Locate the cell with the specified text and output its [x, y] center coordinate. 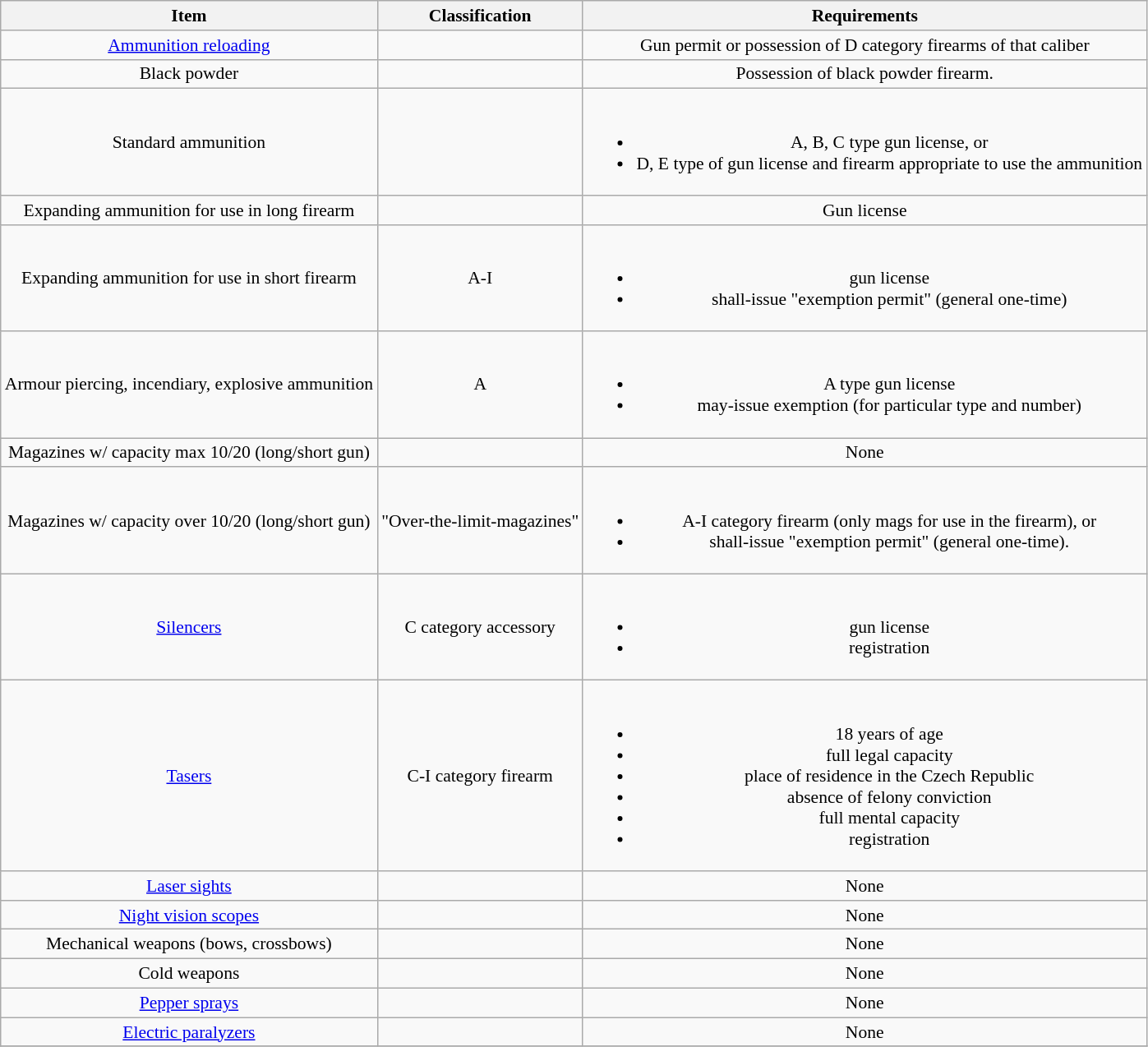
gun licenseshall-issue "exemption permit" (general one-time) [864, 278]
Mechanical weapons (bows, crossbows) [189, 944]
A [480, 385]
Night vision scopes [189, 916]
Requirements [864, 16]
"Over-the-limit-magazines" [480, 521]
Silencers [189, 627]
Tasers [189, 776]
Pepper sprays [189, 1003]
Expanding ammunition for use in long firearm [189, 210]
gun licenseregistration [864, 627]
Ammunition reloading [189, 45]
Standard ammunition [189, 142]
Electric paralyzers [189, 1032]
Armour piercing, incendiary, explosive ammunition [189, 385]
Magazines w/ capacity over 10/20 (long/short gun) [189, 521]
Classification [480, 16]
Cold weapons [189, 974]
C category accessory [480, 627]
A-I category firearm (only mags for use in the firearm), orshall-issue "exemption permit" (general one-time). [864, 521]
Black powder [189, 74]
Magazines w/ capacity max 10/20 (long/short gun) [189, 453]
Expanding ammunition for use in short firearm [189, 278]
Gun permit or possession of D category firearms of that caliber [864, 45]
A type gun licensemay-issue exemption (for particular type and number) [864, 385]
Possession of black powder firearm. [864, 74]
18 years of agefull legal capacityplace of residence in the Czech Republicabsence of felony convictionfull mental capacityregistration [864, 776]
Gun license [864, 210]
Item [189, 16]
C-I category firearm [480, 776]
A-I [480, 278]
Laser sights [189, 886]
A, B, C type gun license, orD, E type of gun license and firearm appropriate to use the ammunition [864, 142]
